Pinpoint the cell where the given text exists, returning its [X, Y] midpoint coordinate. 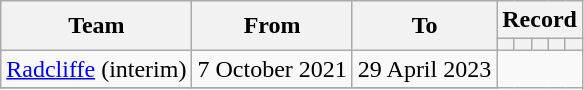
29 April 2023 [424, 69]
To [424, 26]
From [272, 26]
Record [540, 20]
Radcliffe (interim) [96, 69]
7 October 2021 [272, 69]
Team [96, 26]
